Return (x, y) of the center of cell containing provided text 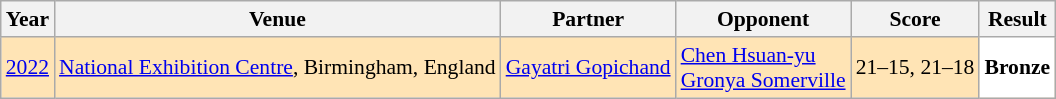
Chen Hsuan-yu Gronya Somerville (764, 68)
21–15, 21–18 (916, 68)
Gayatri Gopichand (588, 68)
Score (916, 19)
Opponent (764, 19)
Year (28, 19)
Result (1017, 19)
National Exhibition Centre, Birmingham, England (278, 68)
Bronze (1017, 68)
Venue (278, 19)
2022 (28, 68)
Partner (588, 19)
